Provide the (x, y) coordinate of the cell's center where the given text is located.  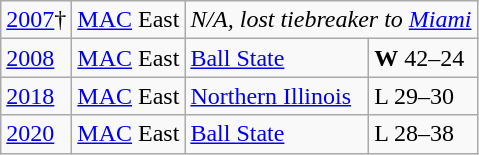
2007† (36, 20)
2008 (36, 58)
W 42–24 (423, 58)
N/A, lost tiebreaker to Miami (331, 20)
L 29–30 (423, 96)
2020 (36, 134)
2018 (36, 96)
Northern Illinois (277, 96)
L 28–38 (423, 134)
